Provide the [x, y] coordinate of the cell's center where the given text is located.  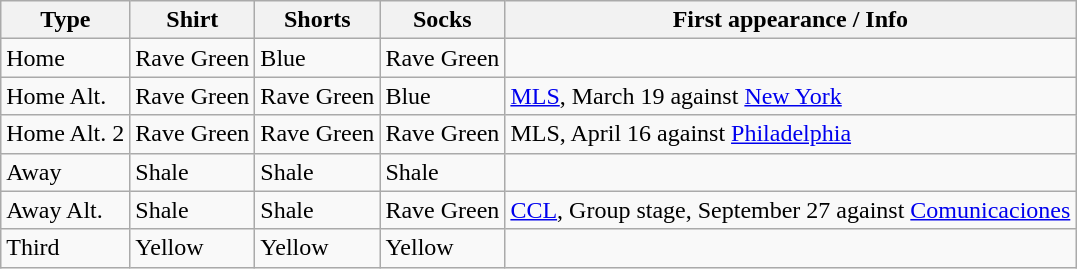
Shorts [318, 20]
First appearance / Info [790, 20]
Home Alt. 2 [66, 134]
Home Alt. [66, 96]
Type [66, 20]
Home [66, 58]
Third [66, 248]
Shirt [192, 20]
Socks [442, 20]
MLS, April 16 against Philadelphia [790, 134]
MLS, March 19 against New York [790, 96]
Away [66, 172]
Away Alt. [66, 210]
CCL, Group stage, September 27 against Comunicaciones [790, 210]
